Locate the cell with the specified text and output its [x, y] center coordinate. 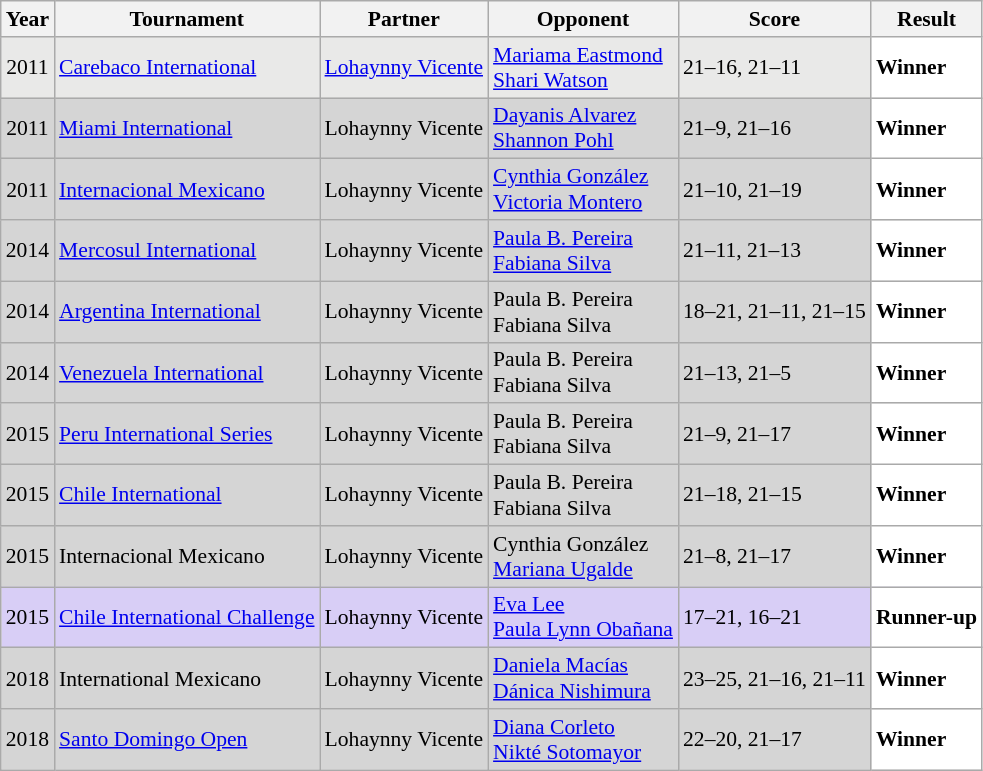
21–16, 21–11 [774, 68]
Partner [404, 19]
Chile International [187, 496]
Tournament [187, 19]
Chile International Challenge [187, 618]
International Mexicano [187, 678]
Year [28, 19]
21–9, 21–17 [774, 434]
Mercosul International [187, 250]
Dayanis Alvarez Shannon Pohl [583, 128]
Result [926, 19]
Cynthia González Victoria Montero [583, 190]
Carebaco International [187, 68]
Venezuela International [187, 372]
21–8, 21–17 [774, 556]
Argentina International [187, 312]
18–21, 21–11, 21–15 [774, 312]
22–20, 21–17 [774, 740]
Miami International [187, 128]
Daniela Macías Dánica Nishimura [583, 678]
Mariama Eastmond Shari Watson [583, 68]
21–9, 21–16 [774, 128]
23–25, 21–16, 21–11 [774, 678]
21–18, 21–15 [774, 496]
21–10, 21–19 [774, 190]
Cynthia González Mariana Ugalde [583, 556]
Score [774, 19]
Santo Domingo Open [187, 740]
21–13, 21–5 [774, 372]
Peru International Series [187, 434]
Opponent [583, 19]
Diana Corleto Nikté Sotomayor [583, 740]
21–11, 21–13 [774, 250]
Runner-up [926, 618]
17–21, 16–21 [774, 618]
Eva Lee Paula Lynn Obañana [583, 618]
